For the text-containing cell, return its midpoint in [x, y] coordinate format. 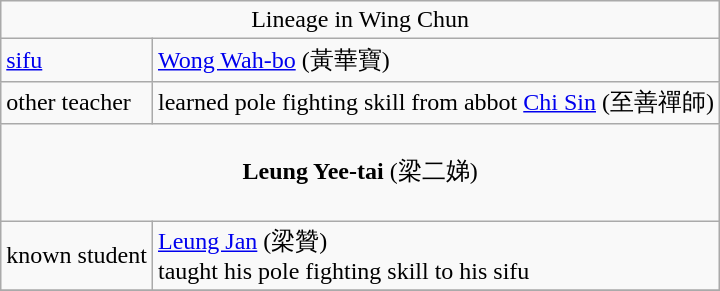
Leung Jan (梁贊)taught his pole fighting skill to his sifu [436, 255]
Leung Yee-tai (梁二娣) [360, 172]
learned pole fighting skill from abbot Chi Sin (至善禪師) [436, 102]
Wong Wah-bo (黃華寶) [436, 60]
known student [77, 255]
sifu [77, 60]
Lineage in Wing Chun [360, 20]
other teacher [77, 102]
